Capture the cell that displays the provided text and extract its (x, y) central coordinate. 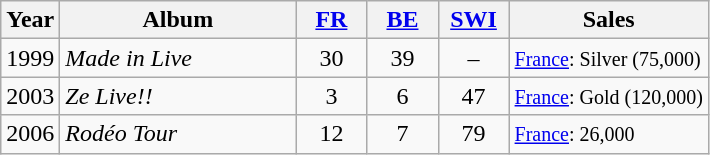
79 (474, 134)
3 (332, 96)
Ze Live!! (178, 96)
Sales (608, 20)
7 (402, 134)
2006 (30, 134)
Year (30, 20)
30 (332, 58)
2003 (30, 96)
Rodéo Tour (178, 134)
Album (178, 20)
France: 26,000 (608, 134)
FR (332, 20)
Made in Live (178, 58)
France: Silver (75,000) (608, 58)
BE (402, 20)
12 (332, 134)
47 (474, 96)
SWI (474, 20)
1999 (30, 58)
– (474, 58)
39 (402, 58)
France: Gold (120,000) (608, 96)
6 (402, 96)
